Locate the cell with the specified text and output its [x, y] center coordinate. 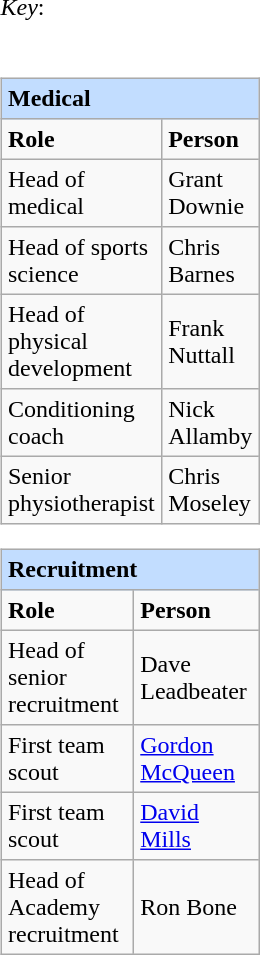
Head of senior recruitment [67, 677]
Head of Academy recruitment [67, 907]
Recruitment [130, 569]
Medical [130, 98]
David Mills [196, 826]
Head of medical [81, 193]
Frank Nuttall [210, 341]
Dave Leadbeater [196, 677]
Chris Moseley [210, 490]
Nick Allamby [210, 423]
Gordon McQueen [196, 759]
Grant Downie [210, 193]
Conditioning coach [81, 423]
Head of physical development [81, 341]
Ron Bone [196, 907]
Senior physiotherapist [81, 490]
Head of sports science [81, 261]
Chris Barnes [210, 261]
